From the cell containing the given text, extract its center point as [x, y] coordinate. 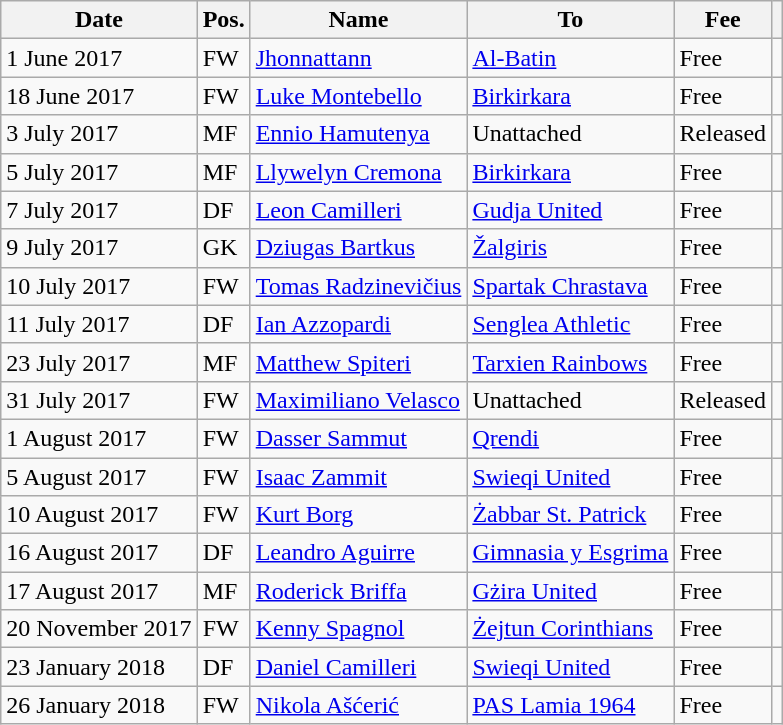
Gudja United [570, 210]
31 July 2017 [99, 400]
11 July 2017 [99, 324]
9 July 2017 [99, 248]
Kurt Borg [358, 515]
5 July 2017 [99, 172]
Gżira United [570, 591]
Llywelyn Cremona [358, 172]
Daniel Camilleri [358, 667]
17 August 2017 [99, 591]
Date [99, 20]
Leon Camilleri [358, 210]
18 June 2017 [99, 96]
Pos. [224, 20]
26 January 2018 [99, 705]
Ian Azzopardi [358, 324]
1 August 2017 [99, 438]
23 July 2017 [99, 362]
Isaac Zammit [358, 477]
7 July 2017 [99, 210]
10 July 2017 [99, 286]
Tarxien Rainbows [570, 362]
Kenny Spagnol [358, 629]
3 July 2017 [99, 134]
1 June 2017 [99, 58]
Žalgiris [570, 248]
Al-Batin [570, 58]
Qrendi [570, 438]
Luke Montebello [358, 96]
5 August 2017 [99, 477]
20 November 2017 [99, 629]
23 January 2018 [99, 667]
Name [358, 20]
Żejtun Corinthians [570, 629]
Tomas Radzinevičius [358, 286]
Maximiliano Velasco [358, 400]
PAS Lamia 1964 [570, 705]
Spartak Chrastava [570, 286]
Dasser Sammut [358, 438]
Fee [723, 20]
Ennio Hamutenya [358, 134]
Leandro Aguirre [358, 553]
Gimnasia y Esgrima [570, 553]
Roderick Briffa [358, 591]
Matthew Spiteri [358, 362]
16 August 2017 [99, 553]
10 August 2017 [99, 515]
GK [224, 248]
Nikola Ašćerić [358, 705]
To [570, 20]
Senglea Athletic [570, 324]
Żabbar St. Patrick [570, 515]
Dziugas Bartkus [358, 248]
Jhonnattann [358, 58]
